Detect which cell encompasses the target text, then output its [x, y] center coordinate. 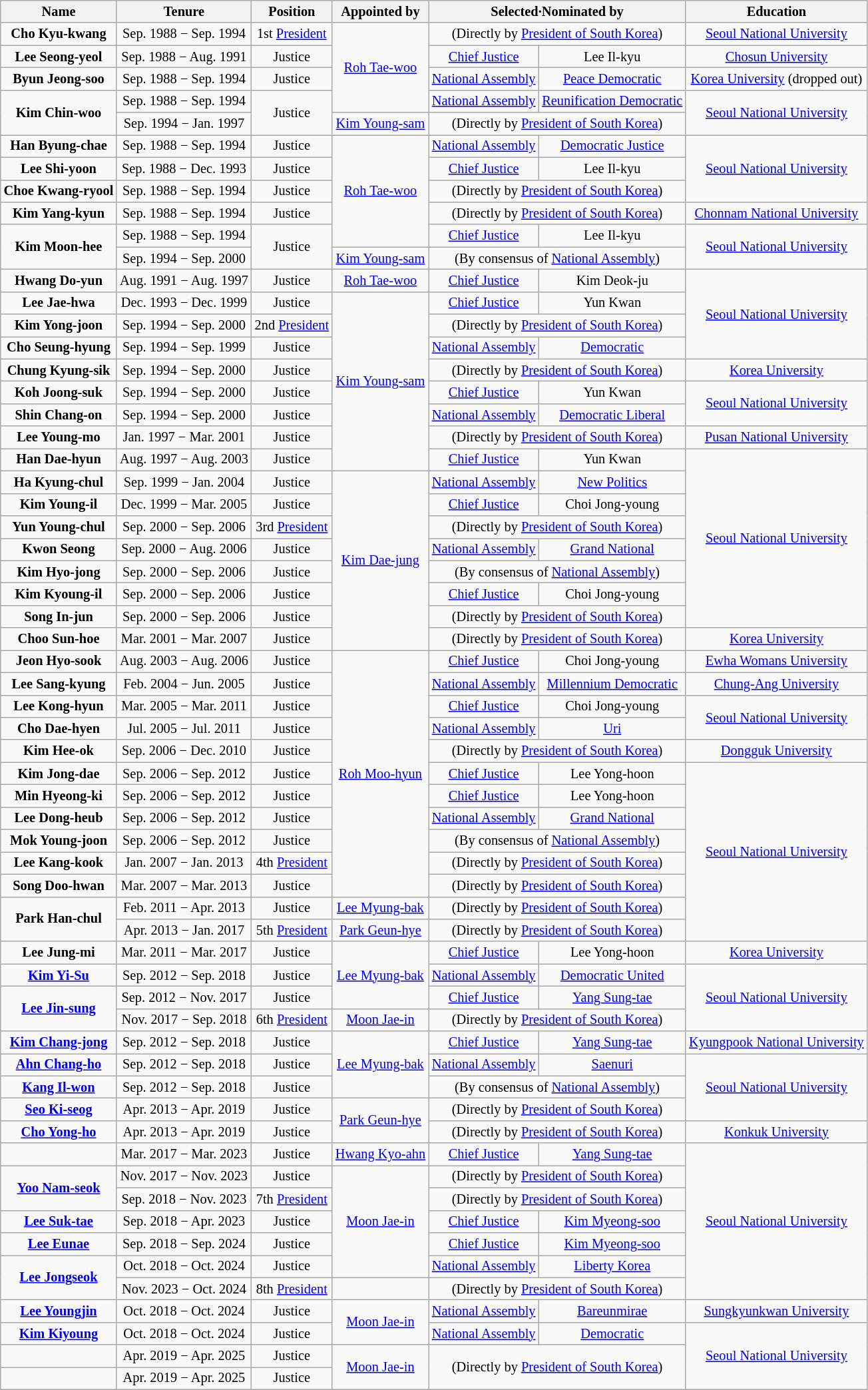
Koh Joong-suk [59, 392]
Nov. 2023 − Oct. 2024 [184, 1289]
Lee Dong-heub [59, 818]
Yoo Nam-seok [59, 1188]
Hwang Kyo-ahn [381, 1154]
Chonnam National University [776, 213]
Lee Jae-hwa [59, 303]
Sep. 2012 − Nov. 2017 [184, 997]
Choo Sun-hoe [59, 639]
Tenure [184, 11]
Ewha Womans University [776, 661]
Kim Yong-joon [59, 326]
Uri [612, 728]
Kim Dae-jung [381, 561]
Jan. 2007 − Jan. 2013 [184, 863]
Seo Ki-seog [59, 1110]
Education [776, 11]
Democratic Justice [612, 146]
Lee Kang-kook [59, 863]
Sep. 2006 − Dec. 2010 [184, 751]
Mar. 2007 − Mar. 2013 [184, 885]
Saenuri [612, 1064]
Sep. 1988 − Dec. 1993 [184, 168]
6th President [292, 1020]
Kyungpook National University [776, 1042]
Cho Yong-ho [59, 1132]
Bareunmirae [612, 1311]
Jan. 1997 − Mar. 2001 [184, 437]
Byun Jeong-soo [59, 79]
Feb. 2011 − Apr. 2013 [184, 908]
Yun Young-chul [59, 527]
Kang Il-won [59, 1087]
8th President [292, 1289]
Sep. 2000 − Aug. 2006 [184, 549]
Cho Kyu-kwang [59, 34]
Lee Sang-kyung [59, 684]
Democratic Liberal [612, 415]
Chosun University [776, 57]
Mar. 2001 − Mar. 2007 [184, 639]
Kim Moon-hee [59, 246]
Kim Young-il [59, 505]
Sungkyunkwan University [776, 1311]
Cho Dae-hyen [59, 728]
Song In-jun [59, 616]
Pusan National University [776, 437]
Aug. 1991 − Aug. 1997 [184, 280]
Lee Jin-sung [59, 1008]
Min Hyeong-ki [59, 796]
Kwon Seong [59, 549]
Lee Seong-yeol [59, 57]
Nov. 2017 − Nov. 2023 [184, 1176]
Lee Eunae [59, 1244]
Kim Chin-woo [59, 112]
Lee Young-mo [59, 437]
Ahn Chang-ho [59, 1064]
Choe Kwang-ryool [59, 191]
Apr. 2013 − Jan. 2017 [184, 930]
Peace Democratic [612, 79]
5th President [292, 930]
Democratic United [612, 975]
Park Han-chul [59, 919]
Kim Deok-ju [612, 280]
Chung Kyung-sik [59, 370]
1st President [292, 34]
Dec. 1993 − Dec. 1999 [184, 303]
Lee Youngjin [59, 1311]
Liberty Korea [612, 1266]
Sep. 2018 − Apr. 2023 [184, 1222]
Kim Chang-jong [59, 1042]
Korea University (dropped out) [776, 79]
Lee Shi-yoon [59, 168]
Aug. 1997 − Aug. 2003 [184, 459]
Name [59, 11]
Shin Chang-on [59, 415]
Kim Yang-kyun [59, 213]
Song Doo-hwan [59, 885]
Lee Jongseok [59, 1277]
7th President [292, 1199]
Lee Kong-hyun [59, 706]
Jul. 2005 − Jul. 2011 [184, 728]
Position [292, 11]
New Politics [612, 482]
Dongguk University [776, 751]
Sep. 1994 − Sep. 1999 [184, 347]
3rd President [292, 527]
Reunification Democratic [612, 101]
Mok Young-joon [59, 841]
Roh Moo-hyun [381, 773]
Cho Seung-hyung [59, 347]
Sep. 2018 − Sep. 2024 [184, 1244]
Sep. 2018 − Nov. 2023 [184, 1199]
Sep. 1988 − Aug. 1991 [184, 57]
Sep. 1999 − Jan. 2004 [184, 482]
Kim Jong-dae [59, 774]
2nd President [292, 326]
Ha Kyung-chul [59, 482]
Kim Hyo-jong [59, 572]
Mar. 2017 − Mar. 2023 [184, 1154]
Hwang Do-yun [59, 280]
Dec. 1999 − Mar. 2005 [184, 505]
Feb. 2004 − Jun. 2005 [184, 684]
4th President [292, 863]
Konkuk University [776, 1132]
Kim Yi-Su [59, 975]
Nov. 2017 − Sep. 2018 [184, 1020]
Han Dae-hyun [59, 459]
Aug. 2003 − Aug. 2006 [184, 661]
Millennium Democratic [612, 684]
Mar. 2011 − Mar. 2017 [184, 953]
Sep. 1994 − Jan. 1997 [184, 124]
Appointed by [381, 11]
Lee Jung-mi [59, 953]
Jeon Hyo-sook [59, 661]
Kim Kyoung-il [59, 594]
Kim Hee-ok [59, 751]
Lee Suk-tae [59, 1222]
Chung-Ang University [776, 684]
Mar. 2005 − Mar. 2011 [184, 706]
Selected·Nominated by [557, 11]
Kim Kiyoung [59, 1333]
Han Byung-chae [59, 146]
